Search for the cell housing the specified text and yield its (X, Y) center coordinate. 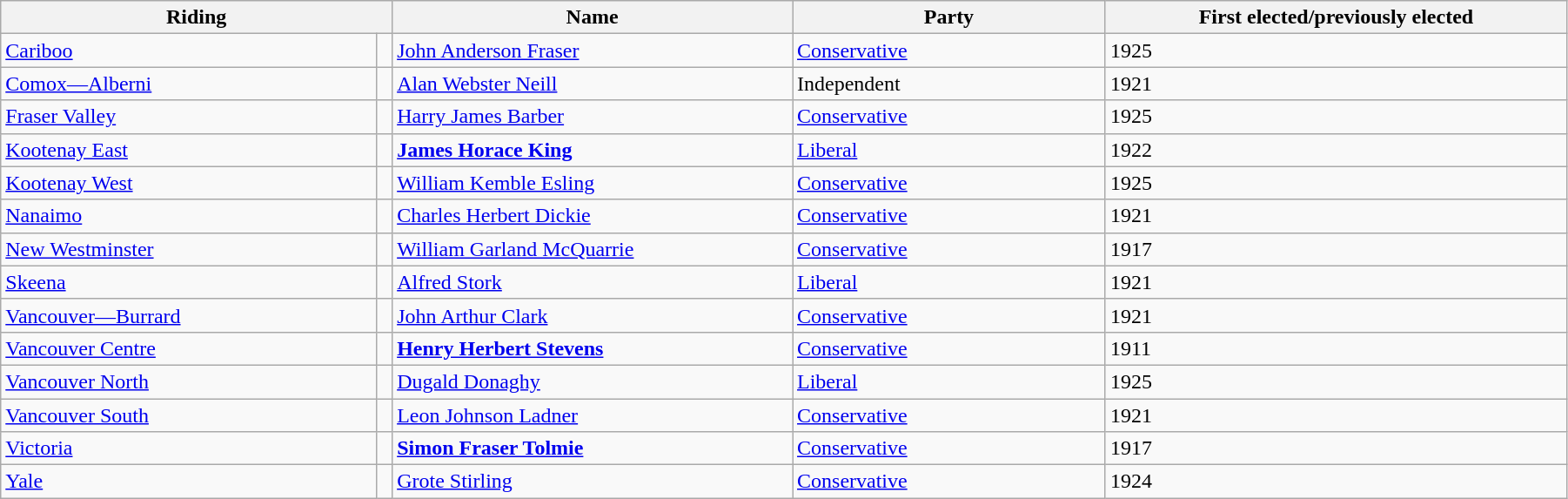
James Horace King (593, 150)
John Arthur Clark (593, 315)
Vancouver—Burrard (189, 315)
Nanaimo (189, 216)
Leon Johnson Ladner (593, 415)
Yale (189, 482)
1911 (1336, 348)
Vancouver North (189, 381)
Charles Herbert Dickie (593, 216)
Henry Herbert Stevens (593, 348)
Victoria (189, 448)
1922 (1336, 150)
William Garland McQuarrie (593, 249)
Kootenay East (189, 150)
Skeena (189, 282)
Kootenay West (189, 183)
Harry James Barber (593, 117)
Cariboo (189, 51)
Vancouver Centre (189, 348)
John Anderson Fraser (593, 51)
Vancouver South (189, 415)
Comox—Alberni (189, 84)
Independent (948, 84)
Alan Webster Neill (593, 84)
Fraser Valley (189, 117)
Alfred Stork (593, 282)
Dugald Donaghy (593, 381)
Name (593, 17)
New Westminster (189, 249)
1924 (1336, 482)
Grote Stirling (593, 482)
First elected/previously elected (1336, 17)
Riding (197, 17)
Simon Fraser Tolmie (593, 448)
Party (948, 17)
William Kemble Esling (593, 183)
